Determine the (X, Y) coordinate at the center of the cell enclosing the given text.  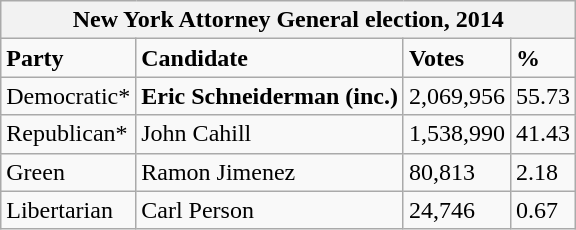
0.67 (544, 210)
41.43 (544, 134)
% (544, 58)
Votes (456, 58)
Republican* (68, 134)
Eric Schneiderman (inc.) (270, 96)
80,813 (456, 172)
Libertarian (68, 210)
Ramon Jimenez (270, 172)
Democratic* (68, 96)
55.73 (544, 96)
Carl Person (270, 210)
24,746 (456, 210)
Green (68, 172)
John Cahill (270, 134)
2,069,956 (456, 96)
Candidate (270, 58)
1,538,990 (456, 134)
Party (68, 58)
New York Attorney General election, 2014 (288, 20)
2.18 (544, 172)
